Locate the cell with the specified text and output its (X, Y) center coordinate. 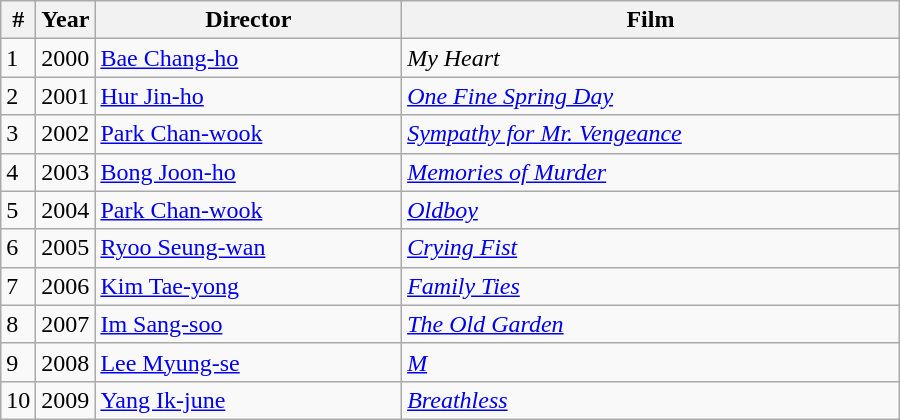
6 (18, 248)
Crying Fist (651, 248)
2001 (66, 96)
2006 (66, 286)
2002 (66, 134)
7 (18, 286)
Bong Joon-ho (248, 172)
Hur Jin-ho (248, 96)
1 (18, 58)
Breathless (651, 400)
Kim Tae-yong (248, 286)
10 (18, 400)
One Fine Spring Day (651, 96)
Sympathy for Mr. Vengeance (651, 134)
3 (18, 134)
2009 (66, 400)
Ryoo Seung-wan (248, 248)
Im Sang-soo (248, 324)
M (651, 362)
2008 (66, 362)
4 (18, 172)
Director (248, 20)
2004 (66, 210)
Year (66, 20)
Film (651, 20)
Yang Ik-june (248, 400)
Bae Chang-ho (248, 58)
My Heart (651, 58)
8 (18, 324)
9 (18, 362)
5 (18, 210)
2 (18, 96)
Lee Myung-se (248, 362)
Memories of Murder (651, 172)
Oldboy (651, 210)
2003 (66, 172)
The Old Garden (651, 324)
2000 (66, 58)
# (18, 20)
2007 (66, 324)
2005 (66, 248)
Family Ties (651, 286)
